Extract the (x, y) coordinate from the center of the cell holding the provided text.  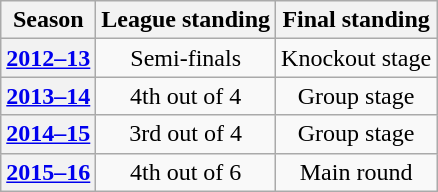
2013–14 (48, 96)
2015–16 (48, 172)
Final standing (356, 20)
4th out of 4 (186, 96)
2014–15 (48, 134)
2012–13 (48, 58)
4th out of 6 (186, 172)
Semi-finals (186, 58)
League standing (186, 20)
3rd out of 4 (186, 134)
Main round (356, 172)
Knockout stage (356, 58)
Season (48, 20)
